From the cell containing the given text, extract its center point as [x, y] coordinate. 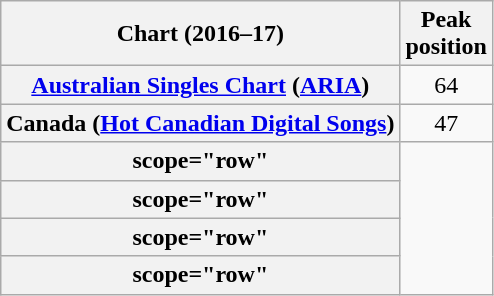
Australian Singles Chart (ARIA) [200, 85]
64 [446, 85]
Peakposition [446, 34]
Canada (Hot Canadian Digital Songs) [200, 123]
Chart (2016–17) [200, 34]
47 [446, 123]
